Find where the given text appears and provide that cell's center as (x, y) coordinate. 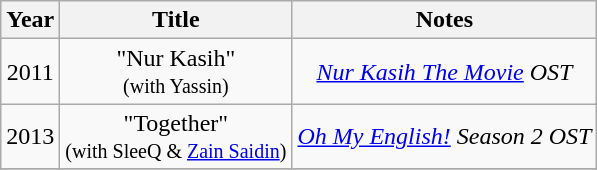
Title (176, 20)
"Nur Kasih" (with Yassin) (176, 72)
2013 (30, 136)
Oh My English! Season 2 OST (444, 136)
Notes (444, 20)
Year (30, 20)
Nur Kasih The Movie OST (444, 72)
2011 (30, 72)
"Together" (with SleeQ & Zain Saidin) (176, 136)
